For the text-containing cell, return its midpoint in (X, Y) coordinate format. 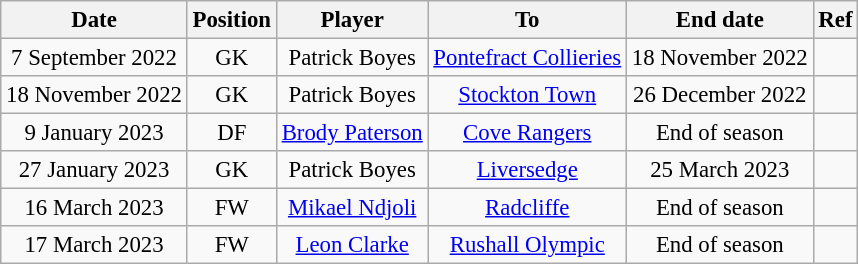
Leon Clarke (352, 245)
27 January 2023 (94, 170)
Brody Paterson (352, 133)
Pontefract Collieries (527, 58)
7 September 2022 (94, 58)
Stockton Town (527, 95)
16 March 2023 (94, 208)
Date (94, 20)
DF (232, 133)
To (527, 20)
Mikael Ndjoli (352, 208)
End date (720, 20)
Rushall Olympic (527, 245)
Radcliffe (527, 208)
Liversedge (527, 170)
25 March 2023 (720, 170)
26 December 2022 (720, 95)
Cove Rangers (527, 133)
9 January 2023 (94, 133)
Player (352, 20)
17 March 2023 (94, 245)
Position (232, 20)
Ref (836, 20)
